Locate the cell with the specified text and output its (X, Y) center coordinate. 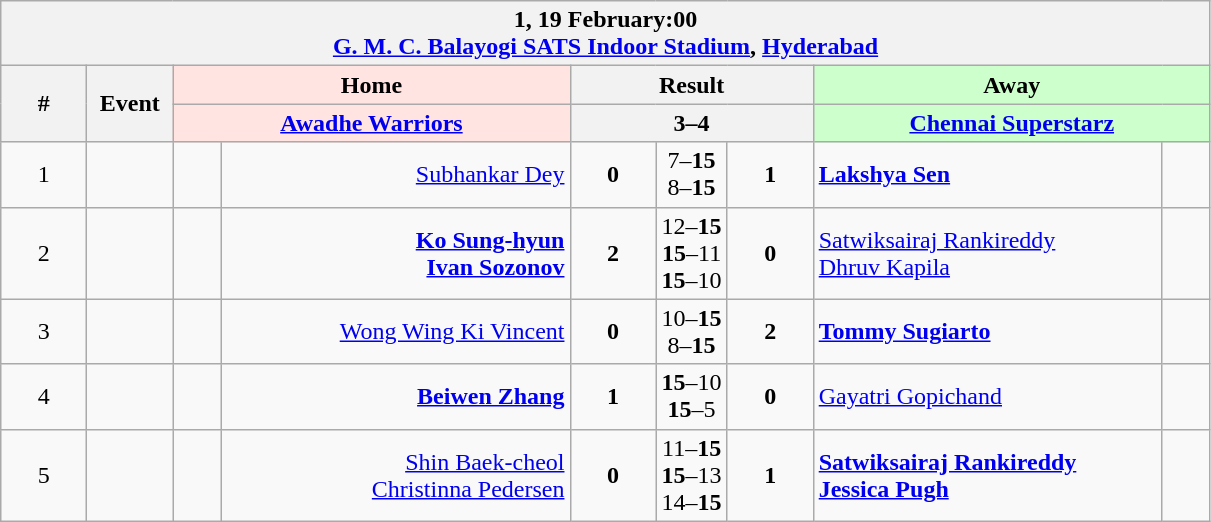
12–1515–1115–10 (692, 253)
Ko Sung-hyun Ivan Sozonov (396, 253)
1, 19 February:00G. M. C. Balayogi SATS Indoor Stadium, Hyderabad (606, 34)
3 (44, 332)
5 (44, 475)
Tommy Sugiarto (988, 332)
Satwiksairaj Rankireddy Dhruv Kapila (988, 253)
3–4 (692, 123)
Shin Baek-cheol Christinna Pedersen (396, 475)
Subhankar Dey (396, 174)
Wong Wing Ki Vincent (396, 332)
7–158–15 (692, 174)
4 (44, 396)
# (44, 104)
Result (692, 85)
15–1015–5 (692, 396)
11–1515–1314–15 (692, 475)
Home (372, 85)
Awadhe Warriors (372, 123)
Event (130, 104)
Lakshya Sen (988, 174)
Satwiksairaj Rankireddy Jessica Pugh (988, 475)
10–158–15 (692, 332)
Beiwen Zhang (396, 396)
Gayatri Gopichand (988, 396)
Away (1012, 85)
Chennai Superstarz (1012, 123)
